Extract the (x, y) coordinate from the center of the cell holding the provided text.  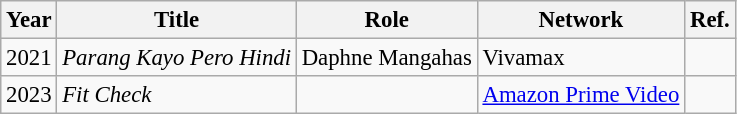
Network (580, 20)
Parang Kayo Pero Hindi (176, 58)
2023 (29, 95)
Title (176, 20)
Amazon Prime Video (580, 95)
Ref. (710, 20)
Fit Check (176, 95)
Year (29, 20)
Vivamax (580, 58)
Role (386, 20)
2021 (29, 58)
Daphne Mangahas (386, 58)
